Return the (x, y) coordinate for the center point of the cell that contains the specified text.  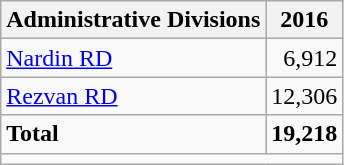
Rezvan RD (134, 96)
19,218 (304, 134)
Total (134, 134)
12,306 (304, 96)
Administrative Divisions (134, 20)
2016 (304, 20)
6,912 (304, 58)
Nardin RD (134, 58)
